Scan for the cell matching the given text and deliver its (x, y) coordinate at center. 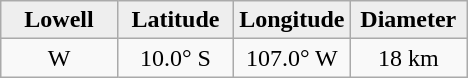
18 km (408, 58)
10.0° S (175, 58)
Latitude (175, 20)
Longitude (292, 20)
Lowell (59, 20)
W (59, 58)
107.0° W (292, 58)
Diameter (408, 20)
